Find where the given text appears and provide that cell's center as (X, Y) coordinate. 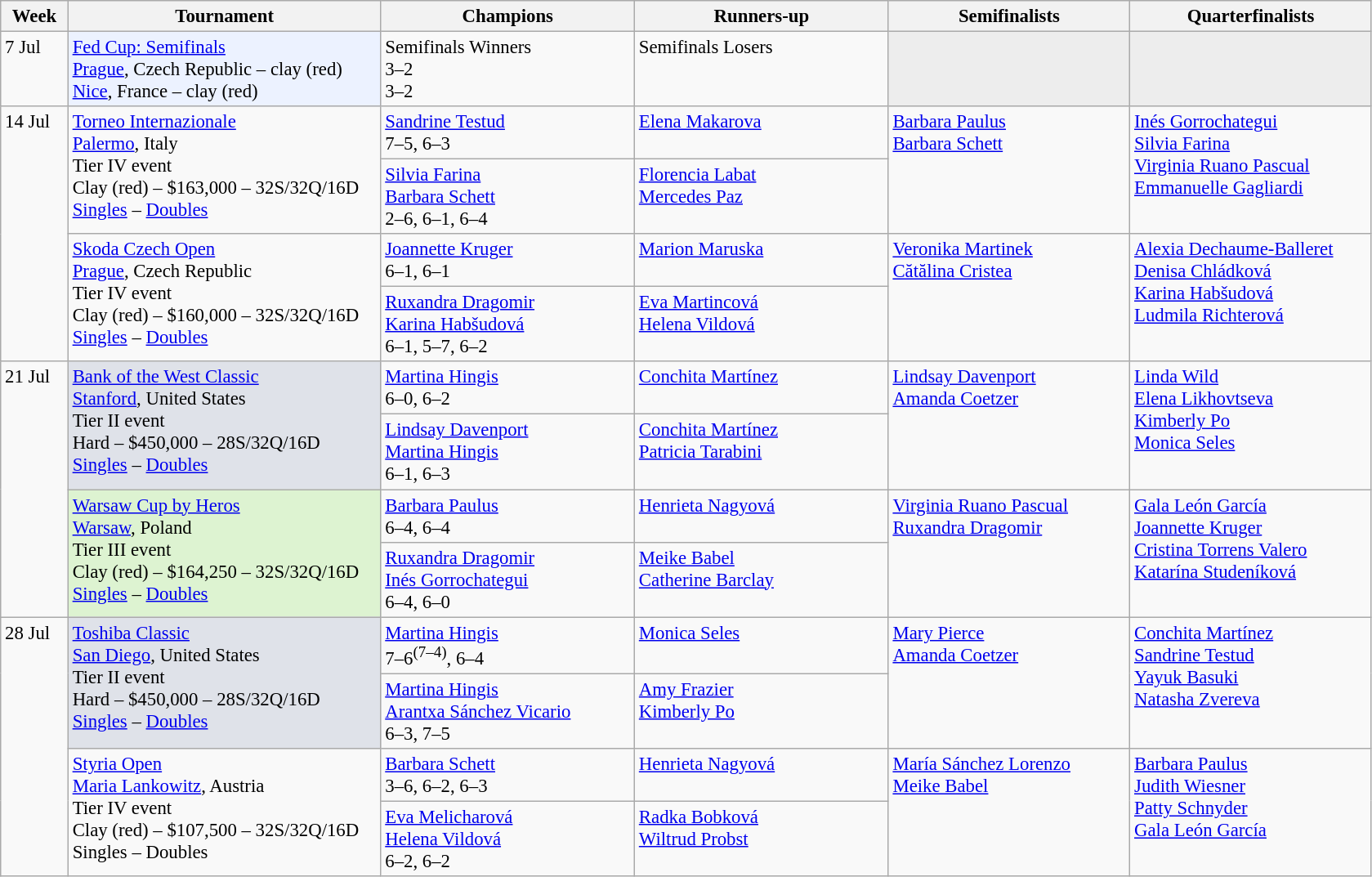
Skoda Czech Open Prague, Czech Republic Tier IV event Clay (red) – $160,000 – 32S/32Q/16D Singles – Doubles (224, 298)
Quarterfinalists (1251, 16)
Silvia Farina Barbara Schett 2–6, 6–1, 6–4 (508, 197)
28 Jul (34, 747)
Ruxandra Dragomir Karina Habšudová 6–1, 5–7, 6–2 (508, 324)
Gala León García Joannette Kruger Cristina Torrens Valero Katarína Studeníková (1251, 553)
Torneo Internazionale Palermo, Italy Tier IV event Clay (red) – $163,000 – 32S/32Q/16D Singles – Doubles (224, 170)
Monica Seles (762, 646)
Florencia Labat Mercedes Paz (762, 197)
María Sánchez Lorenzo Meike Babel (1009, 812)
Virginia Ruano Pascual Ruxandra Dragomir (1009, 553)
Semifinalists (1009, 16)
14 Jul (34, 234)
Martina Hingis6–0, 6–2 (508, 387)
Elena Makarova (762, 132)
Tournament (224, 16)
Bank of the West Classic Stanford, United States Tier II event Hard – $450,000 – 28S/32Q/16D Singles – Doubles (224, 425)
Barbara Paulus Judith Wiesner Patty Schnyder Gala León García (1251, 812)
7 Jul (34, 69)
Runners-up (762, 16)
Conchita Martínez Patricia Tarabini (762, 452)
Mary Pierce Amanda Coetzer (1009, 683)
Ruxandra Dragomir Inés Gorrochategui 6–4, 6–0 (508, 579)
Semifinals Winners 3–2 3–2 (508, 69)
Inés Gorrochategui Silvia Farina Virginia Ruano Pascual Emmanuelle Gagliardi (1251, 170)
Eva Martincová Helena Vildová (762, 324)
Martina Hingis7–6(7–4), 6–4 (508, 646)
Conchita Martínez (762, 387)
Amy Frazier Kimberly Po (762, 711)
Marion Maruska (762, 260)
Joannette Kruger6–1, 6–1 (508, 260)
Week (34, 16)
Meike Babel Catherine Barclay (762, 579)
Radka Bobková Wiltrud Probst (762, 839)
Barbara Schett3–6, 6–2, 6–3 (508, 775)
Alexia Dechaume-Balleret Denisa Chládková Karina Habšudová Ludmila Richterová (1251, 298)
Linda Wild Elena Likhovtseva Kimberly Po Monica Seles (1251, 425)
21 Jul (34, 489)
Styria Open Maria Lankowitz, Austria Tier IV event Clay (red) – $107,500 – 32S/32Q/16DSingles – Doubles (224, 812)
Warsaw Cup by Heros Warsaw, Poland Tier III event Clay (red) – $164,250 – 32S/32Q/16D Singles – Doubles (224, 553)
Toshiba Classic San Diego, United States Tier II event Hard – $450,000 – 28S/32Q/16D Singles – Doubles (224, 683)
Barbara Paulus6–4, 6–4 (508, 517)
Conchita Martínez Sandrine Testud Yayuk Basuki Natasha Zvereva (1251, 683)
Lindsay Davenport Martina Hingis 6–1, 6–3 (508, 452)
Barbara Paulus Barbara Schett (1009, 170)
Martina Hingis Arantxa Sánchez Vicario 6–3, 7–5 (508, 711)
Fed Cup: Semifinals Prague, Czech Republic – clay (red) Nice, France – clay (red) (224, 69)
Sandrine Testud7–5, 6–3 (508, 132)
Eva Melicharová Helena Vildová 6–2, 6–2 (508, 839)
Lindsay Davenport Amanda Coetzer (1009, 425)
Veronika Martinek Cătălina Cristea (1009, 298)
Champions (508, 16)
Semifinals Losers (762, 69)
